Return (X, Y) of the center of cell containing provided text 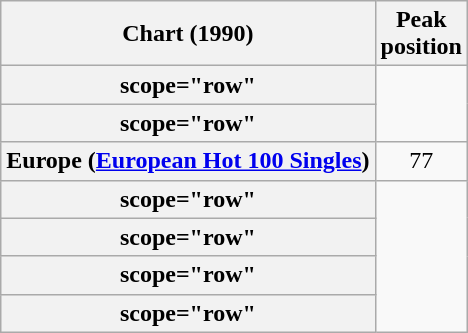
Chart (1990) (188, 34)
Europe (European Hot 100 Singles) (188, 161)
Peakposition (421, 34)
77 (421, 161)
